Scan for the cell matching the given text and deliver its [x, y] coordinate at center. 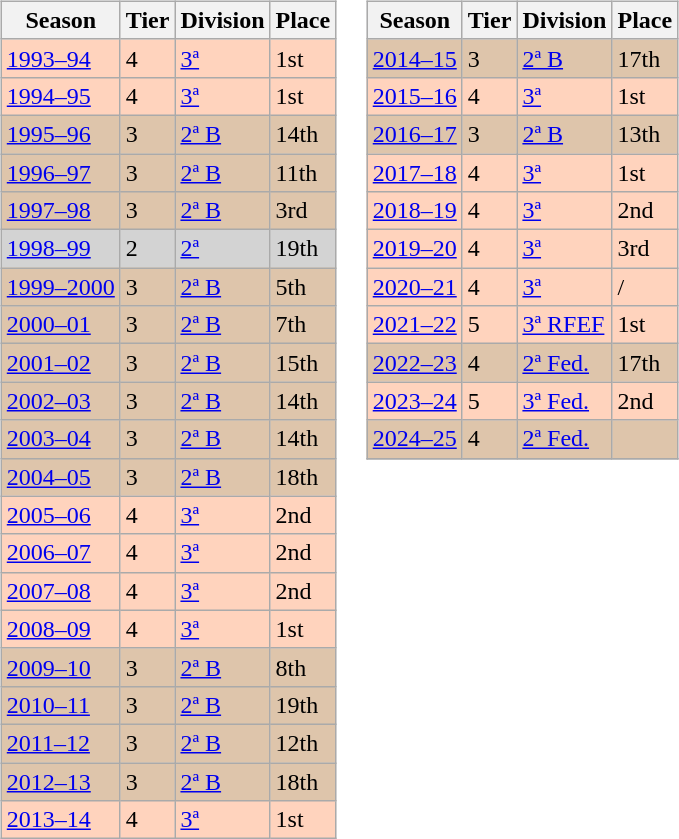
1997–98 [60, 211]
1993–94 [60, 58]
2009–10 [60, 667]
2019–20 [414, 249]
2017–18 [414, 173]
2ª [222, 249]
2002–03 [60, 401]
2020–21 [414, 287]
2018–19 [414, 211]
2011–12 [60, 743]
1996–97 [60, 173]
2022–23 [414, 363]
2012–13 [60, 781]
2010–11 [60, 705]
2001–02 [60, 363]
15th [303, 363]
2024–25 [414, 439]
2007–08 [60, 591]
8th [303, 667]
2005–06 [60, 515]
2003–04 [60, 439]
2021–22 [414, 325]
5th [303, 287]
2008–09 [60, 629]
2014–15 [414, 58]
2016–17 [414, 134]
2 [148, 249]
1998–99 [60, 249]
2015–16 [414, 96]
12th [303, 743]
2023–24 [414, 401]
/ [645, 287]
3ª RFEF [564, 325]
1995–96 [60, 134]
11th [303, 173]
13th [645, 134]
3ª Fed. [564, 401]
1999–2000 [60, 287]
1994–95 [60, 96]
2013–14 [60, 820]
2000–01 [60, 325]
7th [303, 325]
2004–05 [60, 477]
2006–07 [60, 553]
